Pinpoint the cell where the given text exists, returning its [X, Y] midpoint coordinate. 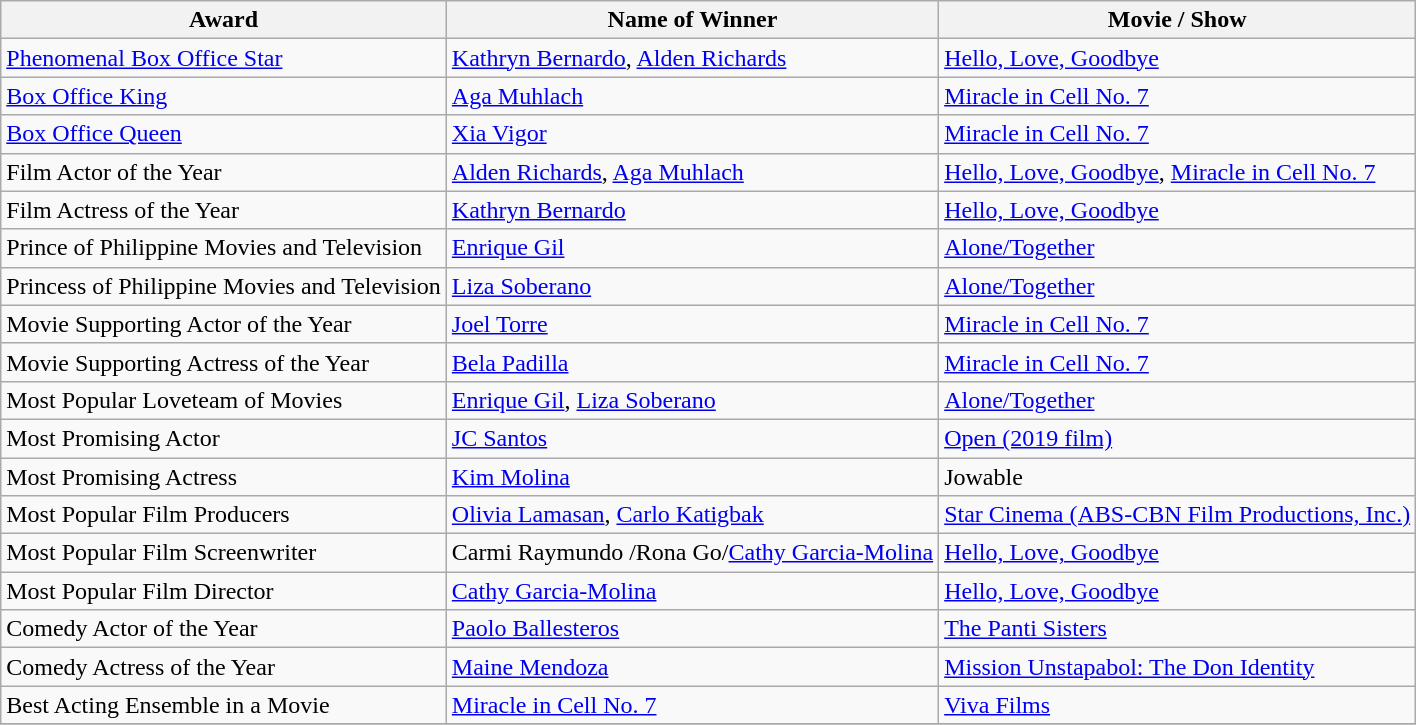
Hello, Love, Goodbye, Miracle in Cell No. 7 [1178, 172]
Comedy Actress of the Year [224, 667]
Cathy Garcia-Molina [692, 591]
Prince of Philippine Movies and Television [224, 248]
Jowable [1178, 477]
Mission Unstapabol: The Don Identity [1178, 667]
The Panti Sisters [1178, 629]
Most Promising Actor [224, 438]
Viva Films [1178, 705]
Movie Supporting Actress of the Year [224, 362]
Box Office King [224, 96]
Olivia Lamasan, Carlo Katigbak [692, 515]
Princess of Philippine Movies and Television [224, 286]
Most Popular Film Screenwriter [224, 553]
Enrique Gil [692, 248]
Most Promising Actress [224, 477]
Alden Richards, Aga Muhlach [692, 172]
Xia Vigor [692, 134]
Most Popular Loveteam of Movies [224, 400]
Movie / Show [1178, 20]
JC Santos [692, 438]
Film Actor of the Year [224, 172]
Phenomenal Box Office Star [224, 58]
Kathryn Bernardo, Alden Richards [692, 58]
Most Popular Film Producers [224, 515]
Name of Winner [692, 20]
Bela Padilla [692, 362]
Aga Muhlach [692, 96]
Best Acting Ensemble in a Movie [224, 705]
Most Popular Film Director [224, 591]
Maine Mendoza [692, 667]
Star Cinema (ABS-CBN Film Productions, Inc.) [1178, 515]
Kathryn Bernardo [692, 210]
Carmi Raymundo /Rona Go/Cathy Garcia-Molina [692, 553]
Paolo Ballesteros [692, 629]
Enrique Gil, Liza Soberano [692, 400]
Joel Torre [692, 324]
Award [224, 20]
Liza Soberano [692, 286]
Box Office Queen [224, 134]
Kim Molina [692, 477]
Film Actress of the Year [224, 210]
Comedy Actor of the Year [224, 629]
Movie Supporting Actor of the Year [224, 324]
Open (2019 film) [1178, 438]
